From the cell containing the given text, extract its center point as [X, Y] coordinate. 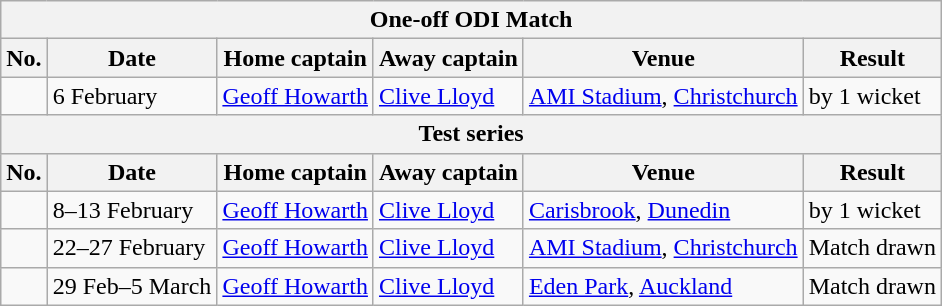
6 February [132, 96]
22–27 February [132, 248]
29 Feb–5 March [132, 286]
Carisbrook, Dunedin [663, 210]
8–13 February [132, 210]
One-off ODI Match [472, 20]
Test series [472, 134]
Eden Park, Auckland [663, 286]
